Determine the [X, Y] coordinate at the center of the cell enclosing the given text.  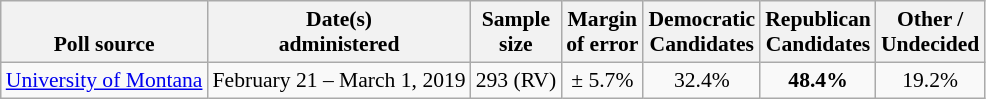
Samplesize [516, 32]
48.4% [818, 80]
19.2% [930, 80]
32.4% [702, 80]
DemocraticCandidates [702, 32]
Poll source [104, 32]
February 21 – March 1, 2019 [340, 80]
University of Montana [104, 80]
Marginof error [602, 32]
293 (RV) [516, 80]
Other /Undecided [930, 32]
RepublicanCandidates [818, 32]
Date(s)administered [340, 32]
± 5.7% [602, 80]
